Extract the (x, y) coordinate from the center of the cell holding the provided text.  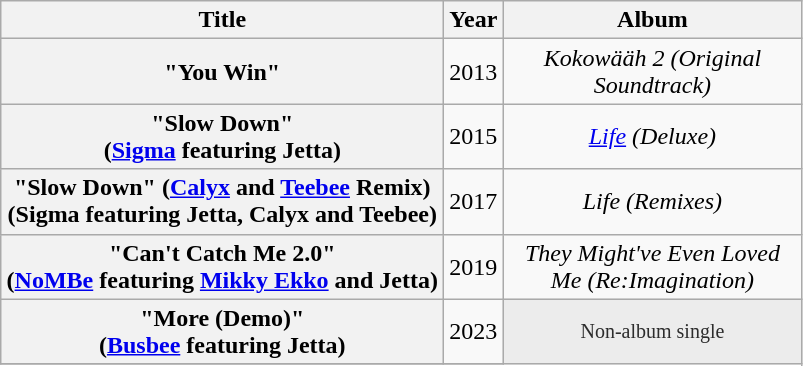
Kokowääh 2 (Original Soundtrack) (652, 72)
They Might've Even Loved Me (Re:Imagination) (652, 266)
2019 (474, 266)
Title (222, 20)
Year (474, 20)
2013 (474, 72)
"Slow Down" (Calyx and Teebee Remix)(Sigma featuring Jetta, Calyx and Teebee) (222, 202)
2015 (474, 136)
"More (Demo)"(Busbee featuring Jetta) (222, 332)
Life (Remixes) (652, 202)
"You Win" (222, 72)
Non-album single (652, 332)
"Can't Catch Me 2.0"(NoMBe featuring Mikky Ekko and Jetta) (222, 266)
2023 (474, 332)
Album (652, 20)
"Slow Down"(Sigma featuring Jetta) (222, 136)
Life (Deluxe) (652, 136)
2017 (474, 202)
